Determine the (X, Y) coordinate at the center of the cell enclosing the given text.  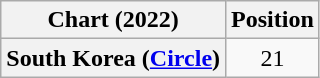
South Korea (Circle) (114, 58)
Position (273, 20)
21 (273, 58)
Chart (2022) (114, 20)
